From the cell containing the given text, extract its center point as (X, Y) coordinate. 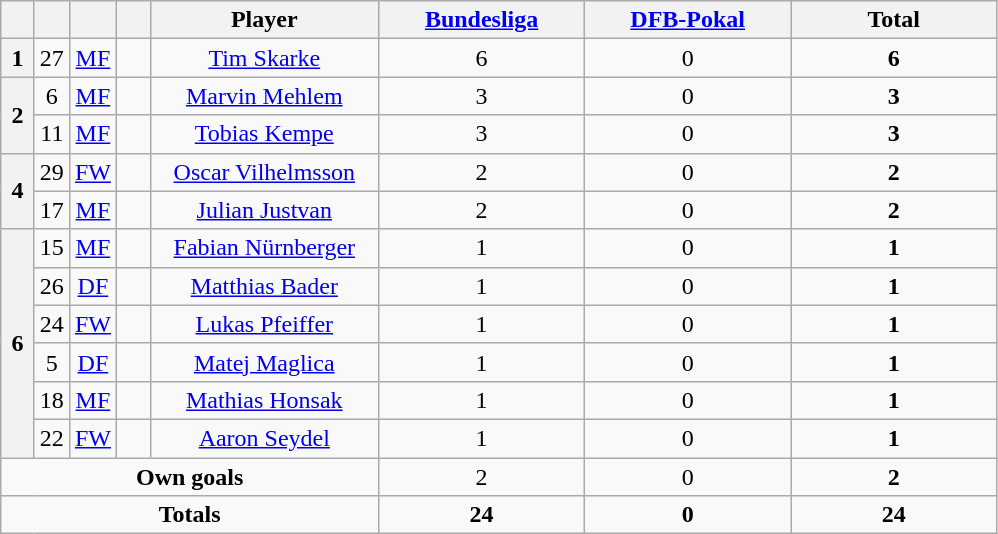
Matthias Bader (264, 286)
26 (52, 286)
DFB-Pokal (688, 20)
Fabian Nürnberger (264, 248)
17 (52, 210)
Bundesliga (482, 20)
Lukas Pfeiffer (264, 324)
5 (52, 362)
Mathias Honsak (264, 400)
Marvin Mehlem (264, 96)
11 (52, 134)
Totals (190, 515)
18 (52, 400)
Own goals (190, 477)
15 (52, 248)
Julian Justvan (264, 210)
27 (52, 58)
Tim Skarke (264, 58)
Matej Maglica (264, 362)
Total (894, 20)
22 (52, 438)
Aaron Seydel (264, 438)
Tobias Kempe (264, 134)
Oscar Vilhelmsson (264, 172)
29 (52, 172)
Player (264, 20)
4 (18, 191)
